Return the (x, y) coordinate for the center point of the cell that contains the specified text.  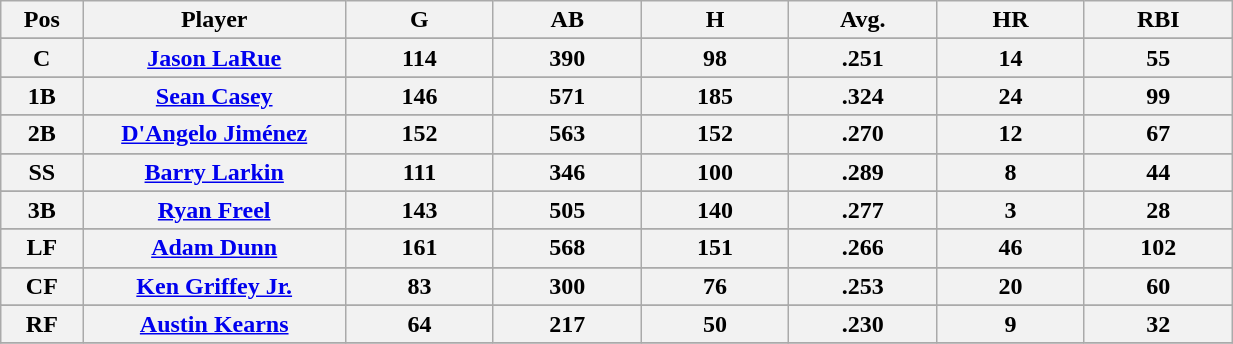
346 (567, 172)
C (42, 58)
RBI (1158, 20)
D'Angelo Jiménez (214, 134)
Ken Griffey Jr. (214, 286)
.289 (863, 172)
9 (1011, 324)
Adam Dunn (214, 248)
3 (1011, 210)
CF (42, 286)
Sean Casey (214, 96)
100 (715, 172)
8 (1011, 172)
Ryan Freel (214, 210)
Avg. (863, 20)
32 (1158, 324)
143 (420, 210)
505 (567, 210)
55 (1158, 58)
Pos (42, 20)
99 (1158, 96)
LF (42, 248)
.266 (863, 248)
2B (42, 134)
102 (1158, 248)
217 (567, 324)
146 (420, 96)
300 (567, 286)
RF (42, 324)
28 (1158, 210)
151 (715, 248)
140 (715, 210)
568 (567, 248)
24 (1011, 96)
3B (42, 210)
HR (1011, 20)
SS (42, 172)
Jason LaRue (214, 58)
563 (567, 134)
AB (567, 20)
185 (715, 96)
98 (715, 58)
83 (420, 286)
64 (420, 324)
.251 (863, 58)
390 (567, 58)
67 (1158, 134)
.277 (863, 210)
.270 (863, 134)
50 (715, 324)
.324 (863, 96)
H (715, 20)
571 (567, 96)
20 (1011, 286)
.230 (863, 324)
60 (1158, 286)
Player (214, 20)
114 (420, 58)
Austin Kearns (214, 324)
G (420, 20)
161 (420, 248)
12 (1011, 134)
1B (42, 96)
111 (420, 172)
.253 (863, 286)
76 (715, 286)
44 (1158, 172)
14 (1011, 58)
46 (1011, 248)
Barry Larkin (214, 172)
